From the cell containing the given text, extract its center point as (x, y) coordinate. 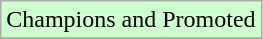
Champions and Promoted (131, 20)
